From the cell containing the given text, extract its center point as (X, Y) coordinate. 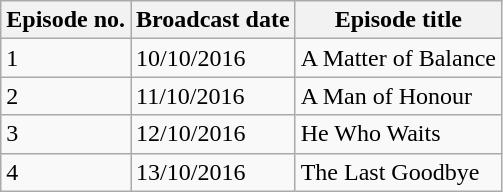
4 (66, 172)
The Last Goodbye (398, 172)
A Matter of Balance (398, 58)
10/10/2016 (214, 58)
Broadcast date (214, 20)
1 (66, 58)
13/10/2016 (214, 172)
Episode title (398, 20)
3 (66, 134)
2 (66, 96)
11/10/2016 (214, 96)
Episode no. (66, 20)
12/10/2016 (214, 134)
He Who Waits (398, 134)
A Man of Honour (398, 96)
